Return the [X, Y] coordinate for the center point of the cell that contains the specified text.  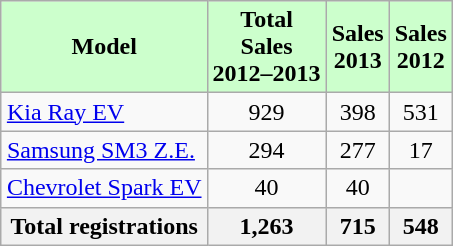
Total Sales2012–2013 [266, 47]
548 [420, 226]
17 [420, 150]
Total registrations [104, 226]
398 [358, 112]
1,263 [266, 226]
Chevrolet Spark EV [104, 188]
294 [266, 150]
Samsung SM3 Z.E. [104, 150]
531 [420, 112]
Sales2013 [358, 47]
929 [266, 112]
715 [358, 226]
277 [358, 150]
Model [104, 47]
Kia Ray EV [104, 112]
Sales 2012 [420, 47]
